Return the [X, Y] coordinate for the center point of the cell that contains the specified text.  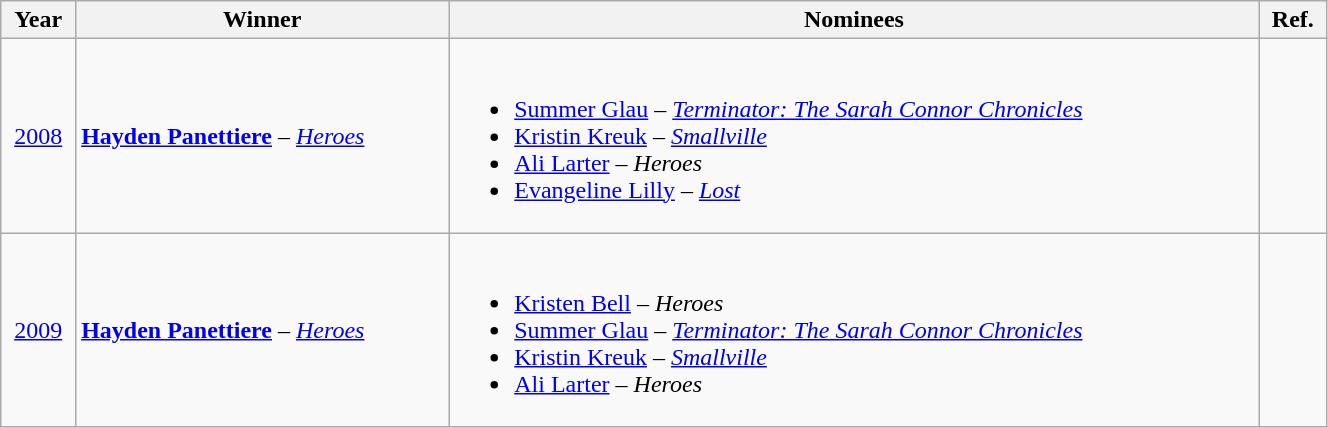
Winner [262, 20]
Kristen Bell – HeroesSummer Glau – Terminator: The Sarah Connor ChroniclesKristin Kreuk – SmallvilleAli Larter – Heroes [854, 330]
2009 [38, 330]
2008 [38, 136]
Year [38, 20]
Summer Glau – Terminator: The Sarah Connor ChroniclesKristin Kreuk – SmallvilleAli Larter – HeroesEvangeline Lilly – Lost [854, 136]
Ref. [1292, 20]
Nominees [854, 20]
